Search for the cell housing the specified text and yield its [X, Y] center coordinate. 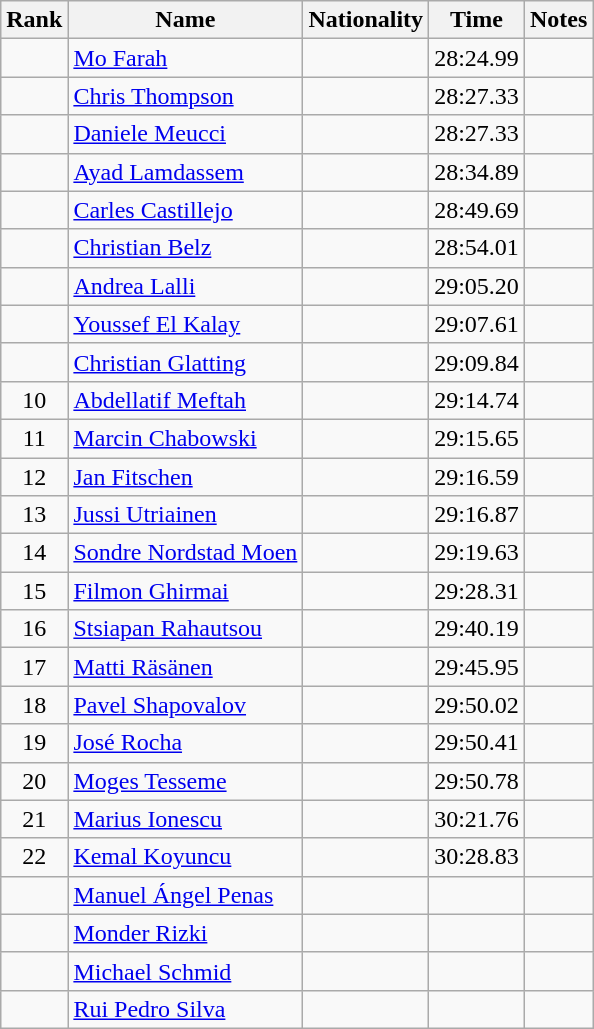
30:21.76 [477, 819]
19 [34, 743]
29:45.95 [477, 667]
Chris Thompson [186, 96]
17 [34, 667]
10 [34, 400]
11 [34, 438]
29:50.02 [477, 705]
28:34.89 [477, 172]
Matti Räsänen [186, 667]
Daniele Meucci [186, 134]
22 [34, 857]
Sondre Nordstad Moen [186, 553]
Monder Rizki [186, 933]
Nationality [366, 20]
Youssef El Kalay [186, 324]
20 [34, 781]
Ayad Lamdassem [186, 172]
Notes [558, 20]
Rui Pedro Silva [186, 1009]
Carles Castillejo [186, 210]
29:07.61 [477, 324]
Andrea Lalli [186, 286]
Name [186, 20]
Mo Farah [186, 58]
29:40.19 [477, 629]
29:50.78 [477, 781]
Christian Belz [186, 248]
29:28.31 [477, 591]
29:05.20 [477, 286]
28:54.01 [477, 248]
Christian Glatting [186, 362]
Pavel Shapovalov [186, 705]
29:14.74 [477, 400]
28:49.69 [477, 210]
29:16.87 [477, 515]
15 [34, 591]
29:19.63 [477, 553]
Jussi Utriainen [186, 515]
Jan Fitschen [186, 477]
30:28.83 [477, 857]
14 [34, 553]
Time [477, 20]
Michael Schmid [186, 971]
Kemal Koyuncu [186, 857]
Marius Ionescu [186, 819]
29:09.84 [477, 362]
Marcin Chabowski [186, 438]
Moges Tesseme [186, 781]
Abdellatif Meftah [186, 400]
Manuel Ángel Penas [186, 895]
28:24.99 [477, 58]
13 [34, 515]
16 [34, 629]
Rank [34, 20]
29:50.41 [477, 743]
21 [34, 819]
Filmon Ghirmai [186, 591]
29:16.59 [477, 477]
Stsiapan Rahautsou [186, 629]
12 [34, 477]
29:15.65 [477, 438]
18 [34, 705]
José Rocha [186, 743]
